Output the [x, y] coordinate of the center of the cell containing the given text.  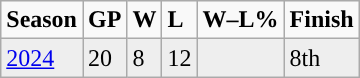
8 [144, 58]
20 [104, 58]
8th [322, 58]
W [144, 20]
W–L% [240, 20]
12 [180, 58]
Season [42, 20]
GP [104, 20]
2024 [42, 58]
L [180, 20]
Finish [322, 20]
